Determine the [x, y] coordinate at the center of the cell enclosing the given text.  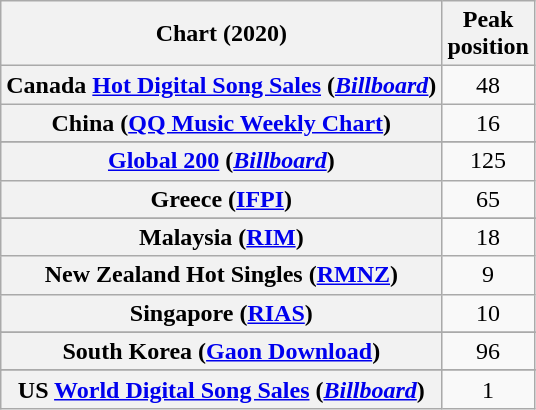
Greece (IFPI) [222, 199]
China (QQ Music Weekly Chart) [222, 123]
Global 200 (Billboard) [222, 161]
125 [488, 161]
96 [488, 351]
Malaysia (RIM) [222, 237]
9 [488, 275]
1 [488, 389]
Canada Hot Digital Song Sales (Billboard) [222, 85]
65 [488, 199]
48 [488, 85]
10 [488, 313]
18 [488, 237]
Chart (2020) [222, 34]
New Zealand Hot Singles (RMNZ) [222, 275]
South Korea (Gaon Download) [222, 351]
16 [488, 123]
US World Digital Song Sales (Billboard) [222, 389]
Singapore (RIAS) [222, 313]
Peakposition [488, 34]
